For the text-containing cell, return its midpoint in (X, Y) coordinate format. 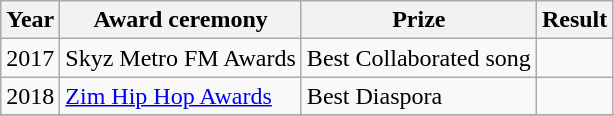
2018 (30, 96)
Award ceremony (181, 20)
Zim Hip Hop Awards (181, 96)
Result (574, 20)
Year (30, 20)
Prize (418, 20)
2017 (30, 58)
Skyz Metro FM Awards (181, 58)
Best Collaborated song (418, 58)
Best Diaspora (418, 96)
